Scan for the cell matching the given text and deliver its (X, Y) coordinate at center. 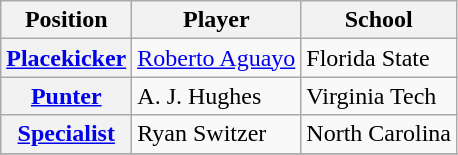
North Carolina (379, 134)
School (379, 20)
Florida State (379, 58)
Virginia Tech (379, 96)
Specialist (66, 134)
Player (216, 20)
Roberto Aguayo (216, 58)
Placekicker (66, 58)
Position (66, 20)
Ryan Switzer (216, 134)
A. J. Hughes (216, 96)
Punter (66, 96)
